Scan for the cell matching the given text and deliver its (X, Y) coordinate at center. 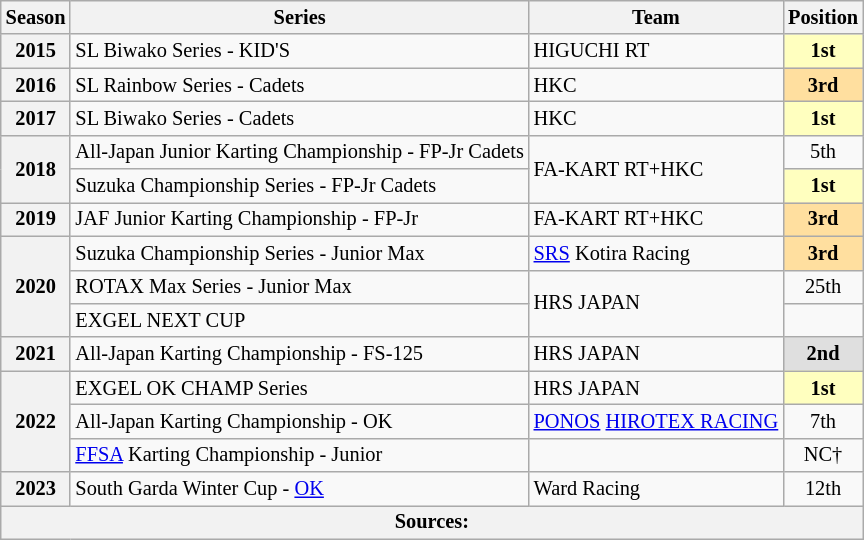
Ward Racing (656, 489)
Series (299, 17)
Suzuka Championship Series - Junior Max (299, 253)
Suzuka Championship Series - FP-Jr Cadets (299, 186)
SL Biwako Series - KID'S (299, 51)
2018 (36, 168)
Position (823, 17)
ROTAX Max Series - Junior Max (299, 287)
Team (656, 17)
EXGEL OK CHAMP Series (299, 388)
PONOS HIROTEX RACING (656, 421)
South Garda Winter Cup - OK (299, 489)
2017 (36, 118)
2016 (36, 85)
SRS Kotira Racing (656, 253)
12th (823, 489)
SL Rainbow Series - Cadets (299, 85)
2015 (36, 51)
2nd (823, 354)
25th (823, 287)
All-Japan Junior Karting Championship - FP-Jr Cadets (299, 152)
HIGUCHI RT (656, 51)
SL Biwako Series - Cadets (299, 118)
FFSA Karting Championship - Junior (299, 455)
5th (823, 152)
2020 (36, 286)
EXGEL NEXT CUP (299, 320)
2021 (36, 354)
NC† (823, 455)
7th (823, 421)
Season (36, 17)
Sources: (432, 522)
2019 (36, 219)
2023 (36, 489)
JAF Junior Karting Championship - FP-Jr (299, 219)
All-Japan Karting Championship - OK (299, 421)
2022 (36, 422)
All-Japan Karting Championship - FS-125 (299, 354)
